Capture the cell that displays the provided text and extract its (X, Y) central coordinate. 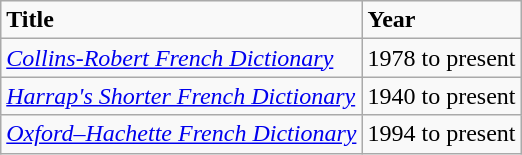
Oxford–Hachette French Dictionary (182, 134)
1994 to present (442, 134)
Collins-Robert French Dictionary (182, 58)
Year (442, 20)
Harrap's Shorter French Dictionary (182, 96)
1978 to present (442, 58)
Title (182, 20)
1940 to present (442, 96)
